Scan for the cell matching the given text and deliver its (x, y) coordinate at center. 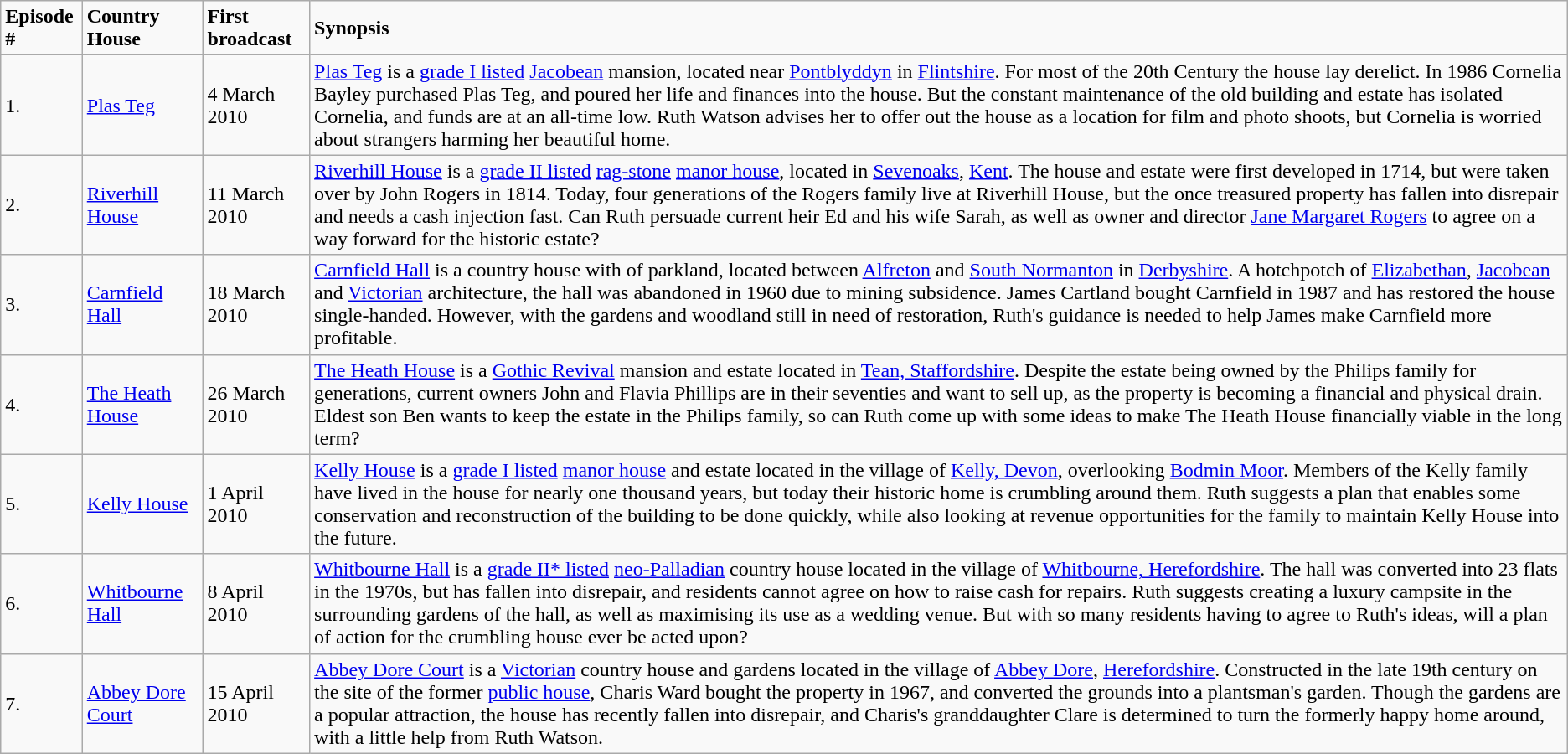
4. (42, 404)
1. (42, 106)
7. (42, 704)
Episode # (42, 28)
1 April 2010 (256, 504)
4 March 2010 (256, 106)
26 March 2010 (256, 404)
15 April 2010 (256, 704)
The Heath House (142, 404)
8 April 2010 (256, 603)
First broadcast (256, 28)
Abbey Dore Court (142, 704)
5. (42, 504)
6. (42, 603)
2. (42, 204)
Plas Teg (142, 106)
Synopsis (939, 28)
3. (42, 305)
Kelly House (142, 504)
Whitbourne Hall (142, 603)
Country House (142, 28)
Carnfield Hall (142, 305)
Riverhill House (142, 204)
11 March 2010 (256, 204)
18 March 2010 (256, 305)
